Search for the cell housing the specified text and yield its (X, Y) center coordinate. 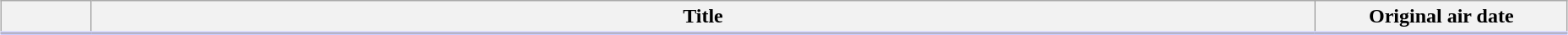
Original air date (1441, 17)
Title (703, 17)
